Find where the given text appears and provide that cell's center as [x, y] coordinate. 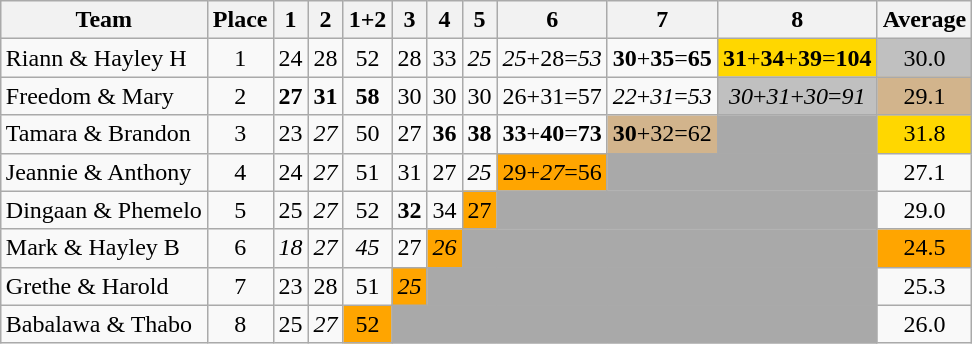
29.1 [924, 96]
Jeannie & Anthony [104, 172]
31.8 [924, 134]
34 [444, 210]
26.0 [924, 324]
Babalawa & Thabo [104, 324]
38 [480, 134]
Riann & Hayley H [104, 58]
32 [410, 210]
30+31+30=91 [797, 96]
30+32=62 [662, 134]
33 [444, 58]
Tamara & Brandon [104, 134]
31+34+39=104 [797, 58]
33+40=73 [552, 134]
27.1 [924, 172]
26 [444, 248]
30.0 [924, 58]
Average [924, 20]
58 [368, 96]
Team [104, 20]
25+28=53 [552, 58]
Place [240, 20]
Dingaan & Phemelo [104, 210]
29.0 [924, 210]
Freedom & Mary [104, 96]
Grethe & Harold [104, 286]
22+31=53 [662, 96]
25.3 [924, 286]
Mark & Hayley B [104, 248]
1+2 [368, 20]
18 [290, 248]
24.5 [924, 248]
29+27=56 [552, 172]
50 [368, 134]
45 [368, 248]
30+35=65 [662, 58]
36 [444, 134]
26+31=57 [552, 96]
